Search for the cell housing the specified text and yield its [X, Y] center coordinate. 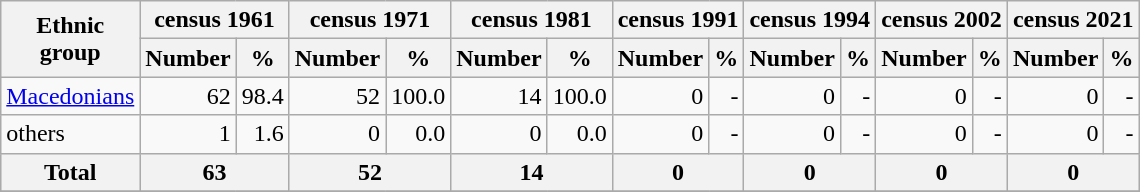
62 [188, 96]
census 2021 [1073, 20]
63 [214, 172]
Ethnicgroup [70, 39]
98.4 [262, 96]
1.6 [262, 134]
census 2002 [942, 20]
census 1981 [532, 20]
census 1991 [678, 20]
Macedonians [70, 96]
others [70, 134]
census 1961 [214, 20]
Total [70, 172]
census 1994 [810, 20]
census 1971 [370, 20]
1 [188, 134]
